Identify which cell holds the provided text, then report its (X, Y) central coordinate. 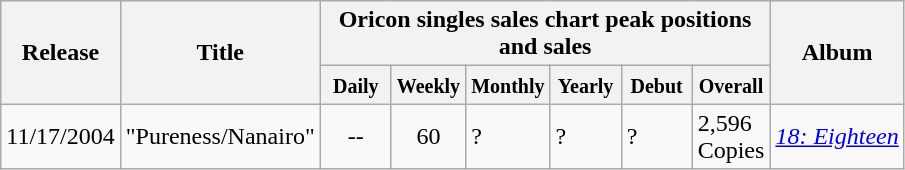
Album (837, 52)
Overall (731, 85)
60 (428, 136)
Weekly (428, 85)
-- (356, 136)
Title (220, 52)
Debut (656, 85)
Oricon singles sales chart peak positions and sales (545, 34)
"Pureness/Nanairo" (220, 136)
18: Eighteen (837, 136)
11/17/2004 (61, 136)
Release (61, 52)
Monthly (508, 85)
2,596 Copies (731, 136)
Daily (356, 85)
Yearly (586, 85)
